Determine the [X, Y] coordinate at the center of the cell enclosing the given text.  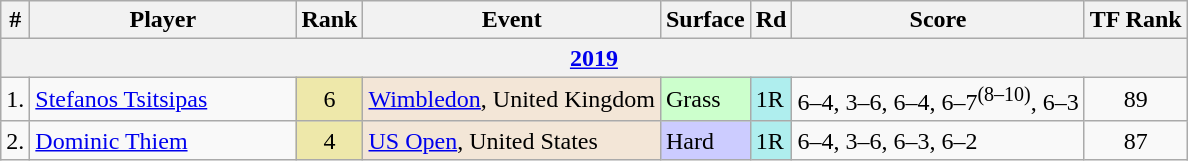
Rank [330, 20]
Player [163, 20]
Hard [705, 140]
4 [330, 140]
Surface [705, 20]
1. [16, 100]
Event [512, 20]
6–4, 3–6, 6–4, 6–7(8–10), 6–3 [938, 100]
2019 [594, 58]
US Open, United States [512, 140]
Score [938, 20]
2. [16, 140]
Grass [705, 100]
# [16, 20]
Wimbledon, United Kingdom [512, 100]
Stefanos Tsitsipas [163, 100]
6–4, 3–6, 6–3, 6–2 [938, 140]
TF Rank [1136, 20]
Dominic Thiem [163, 140]
Rd [771, 20]
89 [1136, 100]
6 [330, 100]
87 [1136, 140]
